Identify which cell holds the provided text, then report its (x, y) central coordinate. 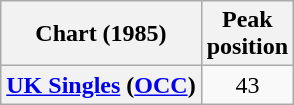
Peakposition (247, 34)
UK Singles (OCC) (101, 85)
Chart (1985) (101, 34)
43 (247, 85)
